Provide the [X, Y] coordinate of the cell's center where the given text is located.  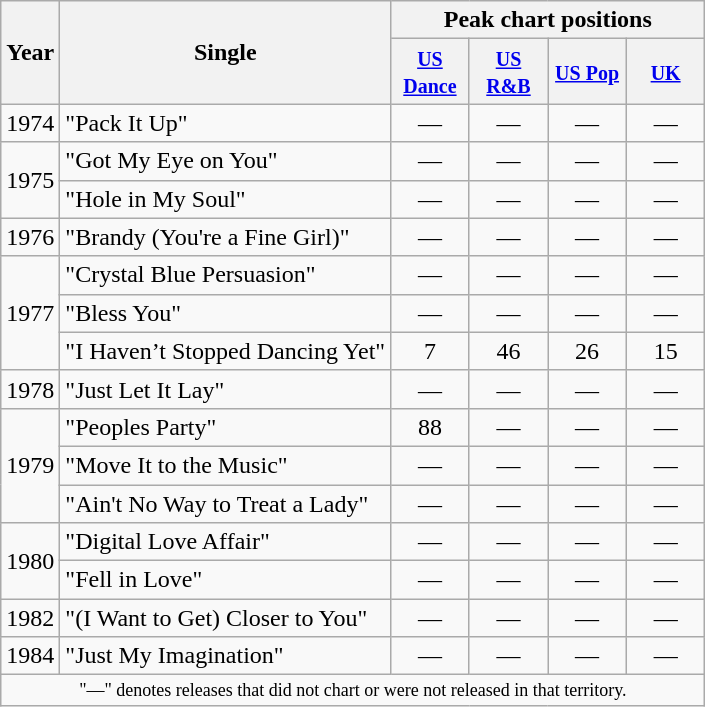
US Pop [588, 72]
1977 [30, 313]
46 [508, 351]
"Crystal Blue Persuasion" [226, 275]
"Just Let It Lay" [226, 389]
"—" denotes releases that did not chart or were not released in that territory. [353, 690]
1978 [30, 389]
15 [666, 351]
1976 [30, 237]
1979 [30, 465]
1982 [30, 618]
"Just My Imagination" [226, 656]
"Move It to the Music" [226, 465]
1974 [30, 123]
"Digital Love Affair" [226, 542]
US Dance [430, 72]
US R&B [508, 72]
"Pack It Up" [226, 123]
"I Haven’t Stopped Dancing Yet" [226, 351]
1984 [30, 656]
"Brandy (You're a Fine Girl)" [226, 237]
Single [226, 52]
UK [666, 72]
1980 [30, 561]
"Fell in Love" [226, 580]
"Peoples Party" [226, 427]
Peak chart positions [548, 20]
88 [430, 427]
"Bless You" [226, 313]
1975 [30, 180]
"Got My Eye on You" [226, 161]
Year [30, 52]
26 [588, 351]
"Ain't No Way to Treat a Lady" [226, 503]
7 [430, 351]
"(I Want to Get) Closer to You" [226, 618]
"Hole in My Soul" [226, 199]
